Identify which cell holds the provided text, then report its (X, Y) central coordinate. 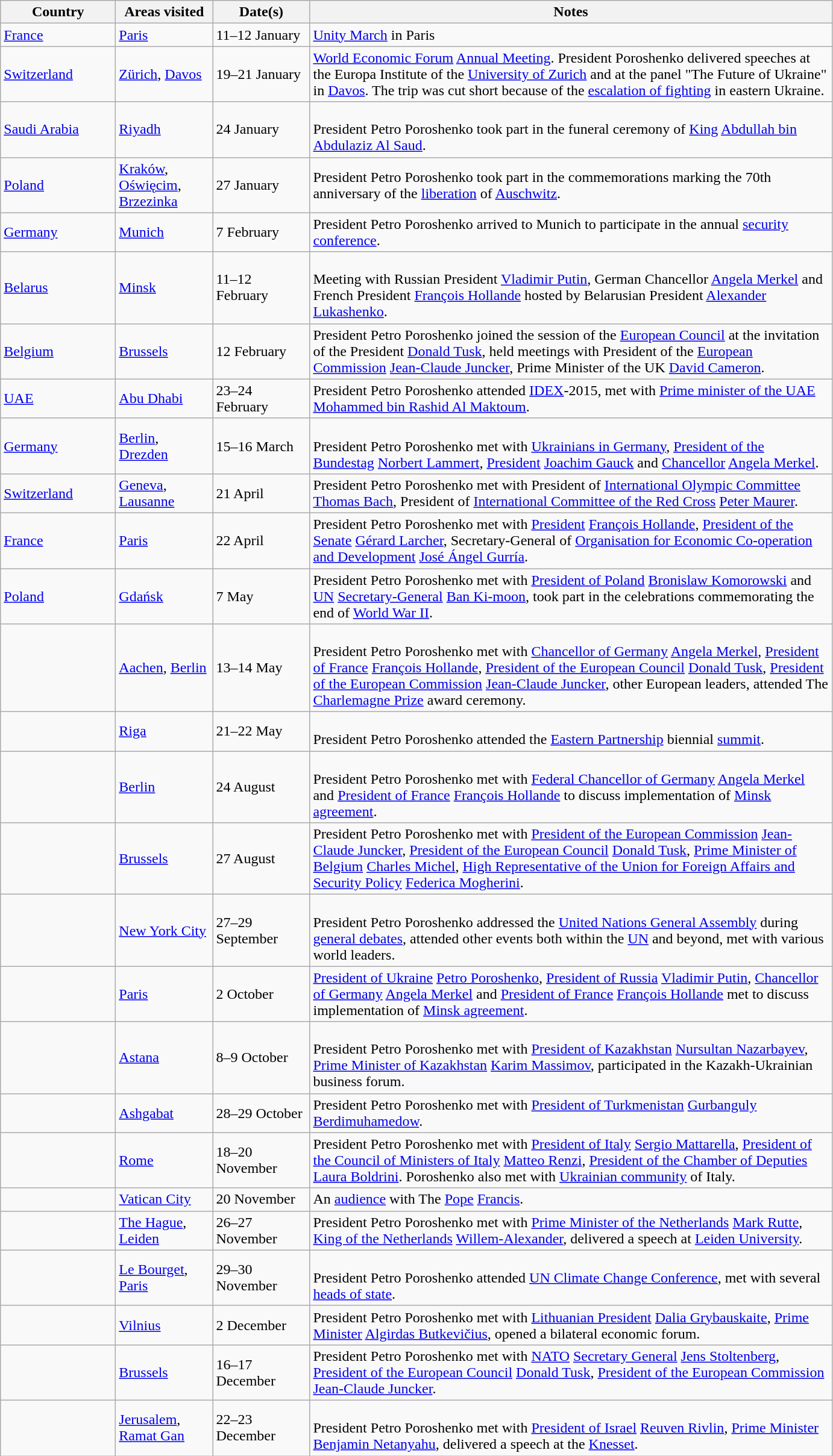
Riyadh (164, 130)
7 February (262, 233)
Saudi Arabia (58, 130)
President Petro Poroshenko met with President of Turkmenistan Gurbanguly Berdimuhamedow. (571, 1113)
Geneva, Lausanne (164, 493)
20 November (262, 1199)
27 August (262, 859)
22 April (262, 540)
Rome (164, 1160)
24 August (262, 787)
Notes (571, 12)
Riga (164, 731)
Le Bourget, Paris (164, 1278)
11–12 January (262, 35)
Abu Dhabi (164, 399)
27 January (262, 185)
Ashgabat (164, 1113)
24 January (262, 130)
President Petro Poroshenko attended the Eastern Partnership biennial summit. (571, 731)
Astana (164, 1058)
Berlin, Drezden (164, 446)
7 May (262, 596)
Kraków, Oświęcim, Brzezinka (164, 185)
Vatican City (164, 1199)
26–27 November (262, 1230)
Berlin (164, 787)
12 February (262, 351)
President Petro Poroshenko attended IDEX-2015, met with Prime minister of the UAE Mohammed bin Rashid Al Maktoum. (571, 399)
Areas visited (164, 12)
Unity March in Paris (571, 35)
11–12 February (262, 288)
2 October (262, 994)
Jerusalem, Ramat Gan (164, 1428)
President Petro Poroshenko attended UN Climate Change Conference, met with several heads of state. (571, 1278)
New York City (164, 930)
27–29 September (262, 930)
Aachen, Berlin (164, 668)
Minsk (164, 288)
President Petro Poroshenko took part in the commemorations marking the 70th anniversary of the liberation of Auschwitz. (571, 185)
21 April (262, 493)
Country (58, 12)
Belgium (58, 351)
28–29 October (262, 1113)
President Petro Poroshenko met with President of Israel Reuven Rivlin, Prime Minister Benjamin Netanyahu, delivered a speech at the Knesset. (571, 1428)
22–23 December (262, 1428)
18–20 November (262, 1160)
Zürich, Davos (164, 74)
29–30 November (262, 1278)
Vilnius (164, 1325)
Munich (164, 233)
Belarus (58, 288)
Date(s) (262, 12)
UAE (58, 399)
An audience with The Pope Francis. (571, 1199)
8–9 October (262, 1058)
President Petro Poroshenko took part in the funeral ceremony of King Abdullah bin Abdulaziz Al Saud. (571, 130)
President Petro Poroshenko arrived to Munich to participate in the annual security conference. (571, 233)
15–16 March (262, 446)
19–21 January (262, 74)
The Hague, Leiden (164, 1230)
President Petro Poroshenko met with Lithuanian President Dalia Grybauskaite, Prime Minister Algirdas Butkevičius, opened a bilateral economic forum. (571, 1325)
16–17 December (262, 1372)
23–24 February (262, 399)
13–14 May (262, 668)
21–22 May (262, 731)
2 December (262, 1325)
Gdańsk (164, 596)
